Search for the cell housing the specified text and yield its [x, y] center coordinate. 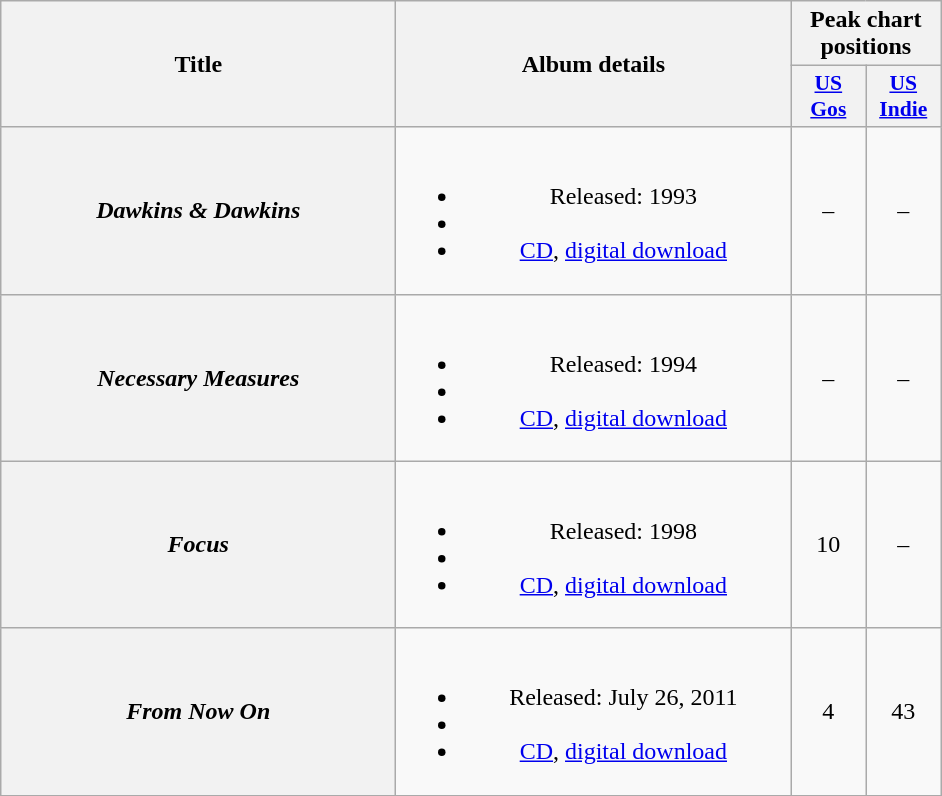
Album details [594, 64]
43 [904, 712]
10 [828, 544]
4 [828, 712]
Focus [198, 544]
Released: 1994CD, digital download [594, 378]
Released: July 26, 2011CD, digital download [594, 712]
USGos [828, 96]
USIndie [904, 96]
Released: 1998CD, digital download [594, 544]
Dawkins & Dawkins [198, 210]
Necessary Measures [198, 378]
Released: 1993CD, digital download [594, 210]
Title [198, 64]
From Now On [198, 712]
Peak chart positions [866, 34]
